Identify which cell holds the provided text, then report its [x, y] central coordinate. 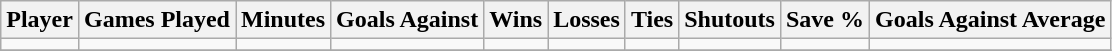
Losses [587, 20]
Minutes [284, 20]
Save % [824, 20]
Shutouts [730, 20]
Games Played [156, 20]
Player [40, 20]
Ties [652, 20]
Goals Against [408, 20]
Wins [516, 20]
Goals Against Average [990, 20]
